Output the (x, y) coordinate of the center of the cell containing the given text.  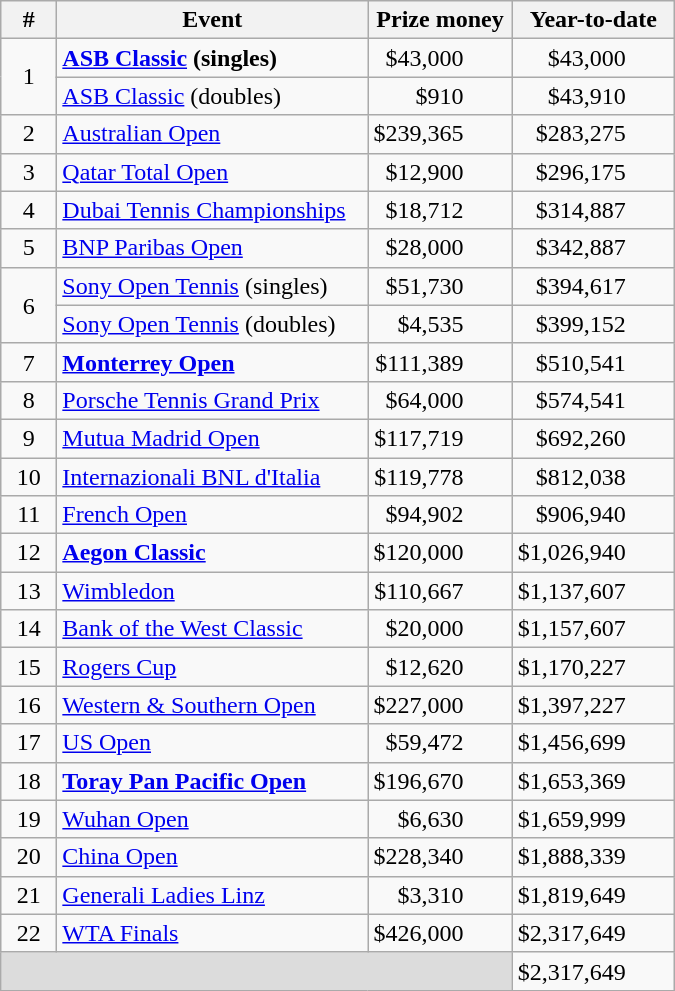
2 (29, 134)
$1,659,999 (593, 819)
$296,175 (593, 172)
6 (29, 305)
Bank of the West Classic (212, 629)
$64,000 (440, 400)
Wimbledon (212, 591)
$28,000 (440, 248)
4 (29, 210)
$110,667 (440, 591)
# (29, 20)
$43,910 (593, 96)
Internazionali BNL d'Italia (212, 477)
1 (29, 77)
$239,365 (440, 134)
13 (29, 591)
11 (29, 515)
10 (29, 477)
5 (29, 248)
$227,000 (440, 705)
$1,456,699 (593, 743)
$117,719 (440, 438)
ASB Classic (singles) (212, 58)
$1,026,940 (593, 553)
$196,670 (440, 781)
14 (29, 629)
US Open (212, 743)
8 (29, 400)
Aegon Classic (212, 553)
$426,000 (440, 933)
19 (29, 819)
$1,819,649 (593, 895)
$510,541 (593, 362)
$94,902 (440, 515)
Sony Open Tennis (singles) (212, 286)
$6,630 (440, 819)
$1,397,227 (593, 705)
15 (29, 667)
Event (212, 20)
$228,340 (440, 857)
$1,170,227 (593, 667)
20 (29, 857)
$394,617 (593, 286)
$342,887 (593, 248)
$12,900 (440, 172)
17 (29, 743)
$399,152 (593, 324)
$12,620 (440, 667)
$910 (440, 96)
9 (29, 438)
$692,260 (593, 438)
Toray Pan Pacific Open (212, 781)
$119,778 (440, 477)
Mutua Madrid Open (212, 438)
16 (29, 705)
18 (29, 781)
Year-to-date (593, 20)
$59,472 (440, 743)
$574,541 (593, 400)
$3,310 (440, 895)
21 (29, 895)
Sony Open Tennis (doubles) (212, 324)
China Open (212, 857)
$120,000 (440, 553)
Prize money (440, 20)
$111,389 (440, 362)
ASB Classic (doubles) (212, 96)
$18,712 (440, 210)
7 (29, 362)
Porsche Tennis Grand Prix (212, 400)
3 (29, 172)
$1,137,607 (593, 591)
Monterrey Open (212, 362)
$1,653,369 (593, 781)
$1,157,607 (593, 629)
22 (29, 933)
$314,887 (593, 210)
Dubai Tennis Championships (212, 210)
Qatar Total Open (212, 172)
Australian Open (212, 134)
$906,940 (593, 515)
Wuhan Open (212, 819)
$283,275 (593, 134)
$51,730 (440, 286)
WTA Finals (212, 933)
Rogers Cup (212, 667)
French Open (212, 515)
12 (29, 553)
$4,535 (440, 324)
$1,888,339 (593, 857)
$20,000 (440, 629)
$812,038 (593, 477)
Generali Ladies Linz (212, 895)
BNP Paribas Open (212, 248)
Western & Southern Open (212, 705)
